Provide the [X, Y] coordinate of the cell's center where the given text is located.  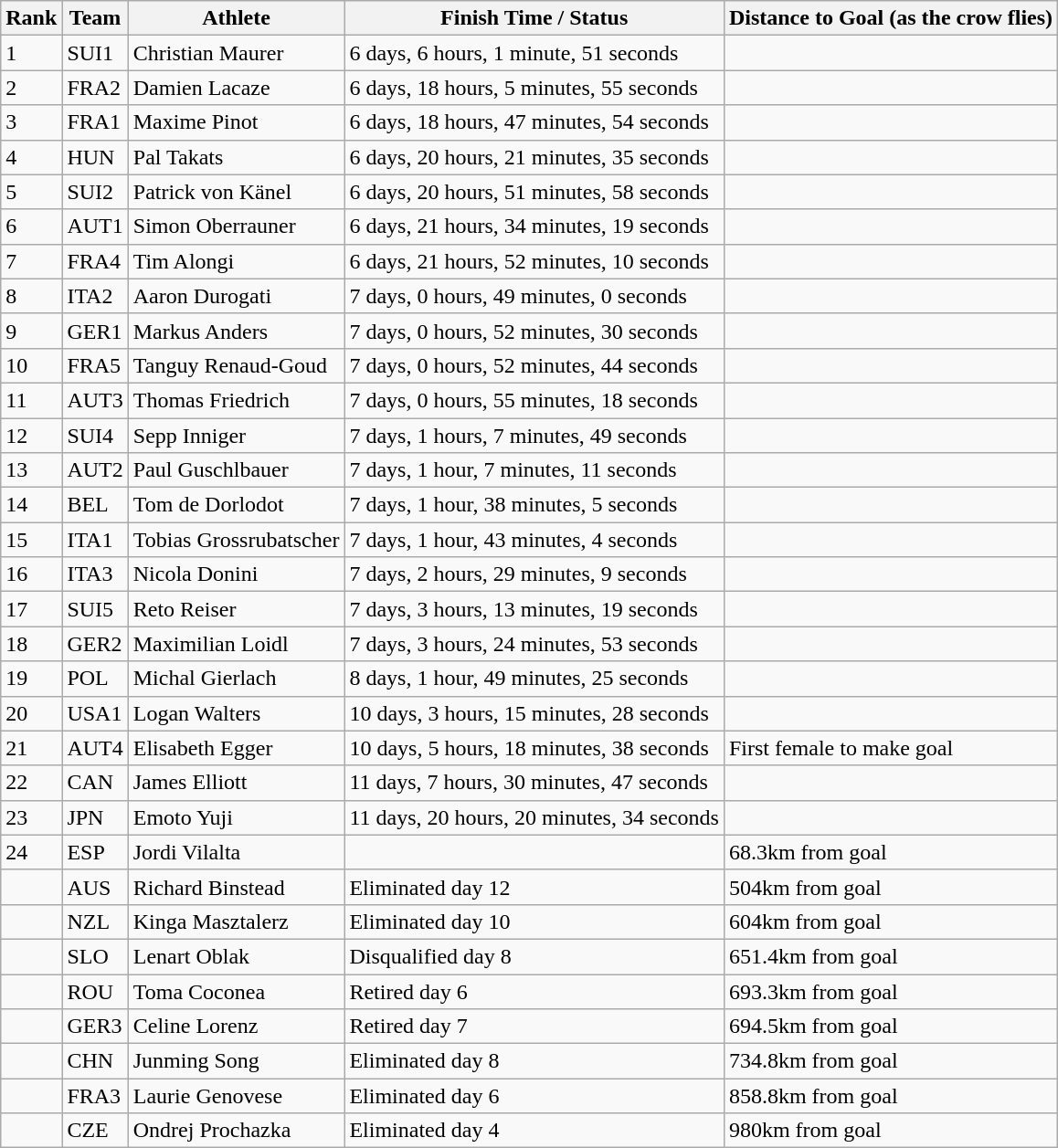
504km from goal [890, 887]
10 [31, 365]
Aaron Durogati [236, 296]
Junming Song [236, 1061]
4 [31, 157]
22 [31, 783]
GER3 [95, 1027]
SUI2 [95, 192]
Paul Guschlbauer [236, 470]
7 days, 1 hour, 43 minutes, 4 seconds [534, 540]
8 days, 1 hour, 49 minutes, 25 seconds [534, 679]
AUT3 [95, 400]
6 days, 18 hours, 5 minutes, 55 seconds [534, 88]
7 days, 1 hours, 7 minutes, 49 seconds [534, 436]
Eliminated day 12 [534, 887]
Thomas Friedrich [236, 400]
7 days, 0 hours, 52 minutes, 30 seconds [534, 331]
Simon Oberrauner [236, 226]
AUT2 [95, 470]
Eliminated day 4 [534, 1131]
First female to make goal [890, 748]
Logan Walters [236, 713]
7 [31, 261]
734.8km from goal [890, 1061]
FRA2 [95, 88]
68.3km from goal [890, 852]
SUI5 [95, 609]
7 days, 1 hour, 7 minutes, 11 seconds [534, 470]
21 [31, 748]
James Elliott [236, 783]
7 days, 2 hours, 29 minutes, 9 seconds [534, 574]
6 days, 18 hours, 47 minutes, 54 seconds [534, 122]
Eliminated day 6 [534, 1096]
Retired day 7 [534, 1027]
15 [31, 540]
3 [31, 122]
7 days, 3 hours, 24 minutes, 53 seconds [534, 644]
19 [31, 679]
11 days, 20 hours, 20 minutes, 34 seconds [534, 817]
POL [95, 679]
BEL [95, 505]
Tanguy Renaud-Goud [236, 365]
CZE [95, 1131]
Kinga Masztalerz [236, 922]
7 days, 0 hours, 52 minutes, 44 seconds [534, 365]
SUI4 [95, 436]
Lenart Oblak [236, 956]
8 [31, 296]
Eliminated day 10 [534, 922]
Eliminated day 8 [534, 1061]
604km from goal [890, 922]
GER1 [95, 331]
6 days, 21 hours, 52 minutes, 10 seconds [534, 261]
Christian Maurer [236, 53]
Athlete [236, 18]
23 [31, 817]
CHN [95, 1061]
Reto Reiser [236, 609]
858.8km from goal [890, 1096]
Laurie Genovese [236, 1096]
AUT1 [95, 226]
6 [31, 226]
Ondrej Prochazka [236, 1131]
Patrick von Känel [236, 192]
Maxime Pinot [236, 122]
AUT4 [95, 748]
18 [31, 644]
ESP [95, 852]
Tim Alongi [236, 261]
ITA1 [95, 540]
Emoto Yuji [236, 817]
Distance to Goal (as the crow flies) [890, 18]
6 days, 6 hours, 1 minute, 51 seconds [534, 53]
FRA1 [95, 122]
Pal Takats [236, 157]
Team [95, 18]
7 days, 1 hour, 38 minutes, 5 seconds [534, 505]
2 [31, 88]
Nicola Donini [236, 574]
6 days, 21 hours, 34 minutes, 19 seconds [534, 226]
FRA4 [95, 261]
USA1 [95, 713]
980km from goal [890, 1131]
24 [31, 852]
Damien Lacaze [236, 88]
Markus Anders [236, 331]
6 days, 20 hours, 21 minutes, 35 seconds [534, 157]
11 days, 7 hours, 30 minutes, 47 seconds [534, 783]
SUI1 [95, 53]
694.5km from goal [890, 1027]
5 [31, 192]
7 days, 0 hours, 49 minutes, 0 seconds [534, 296]
Tom de Dorlodot [236, 505]
10 days, 3 hours, 15 minutes, 28 seconds [534, 713]
651.4km from goal [890, 956]
FRA3 [95, 1096]
9 [31, 331]
693.3km from goal [890, 991]
GER2 [95, 644]
12 [31, 436]
Tobias Grossrubatscher [236, 540]
CAN [95, 783]
13 [31, 470]
Michal Gierlach [236, 679]
FRA5 [95, 365]
Rank [31, 18]
7 days, 0 hours, 55 minutes, 18 seconds [534, 400]
Celine Lorenz [236, 1027]
7 days, 3 hours, 13 minutes, 19 seconds [534, 609]
17 [31, 609]
Finish Time / Status [534, 18]
11 [31, 400]
ITA3 [95, 574]
Jordi Vilalta [236, 852]
14 [31, 505]
AUS [95, 887]
SLO [95, 956]
10 days, 5 hours, 18 minutes, 38 seconds [534, 748]
JPN [95, 817]
1 [31, 53]
6 days, 20 hours, 51 minutes, 58 seconds [534, 192]
20 [31, 713]
Richard Binstead [236, 887]
Maximilian Loidl [236, 644]
Retired day 6 [534, 991]
ITA2 [95, 296]
Disqualified day 8 [534, 956]
ROU [95, 991]
NZL [95, 922]
Toma Coconea [236, 991]
16 [31, 574]
Elisabeth Egger [236, 748]
Sepp Inniger [236, 436]
HUN [95, 157]
